Scan for the cell matching the given text and deliver its [x, y] coordinate at center. 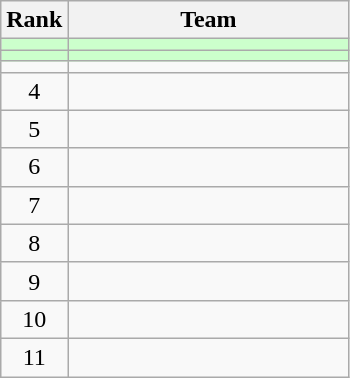
5 [34, 129]
9 [34, 281]
4 [34, 91]
7 [34, 205]
10 [34, 319]
Rank [34, 20]
6 [34, 167]
Team [208, 20]
11 [34, 357]
8 [34, 243]
